Output the (x, y) coordinate of the center of the cell containing the given text.  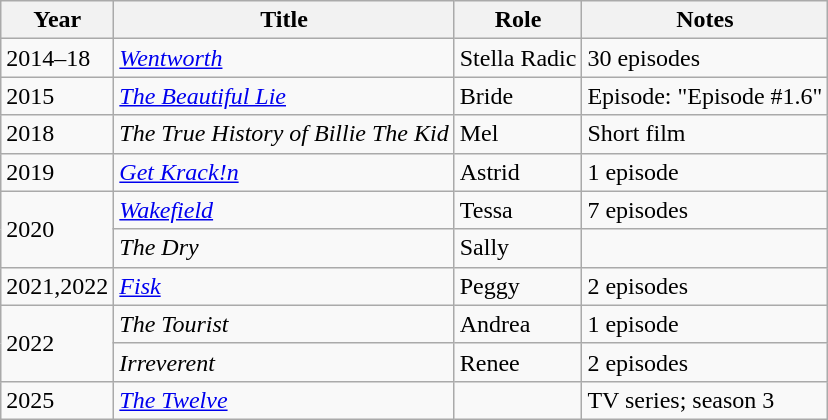
2018 (58, 134)
Peggy (518, 286)
30 episodes (705, 58)
Short film (705, 134)
Fisk (284, 286)
The Twelve (284, 400)
Renee (518, 362)
The Beautiful Lie (284, 96)
Astrid (518, 172)
Year (58, 20)
Wakefield (284, 210)
2022 (58, 343)
2020 (58, 229)
Episode: "Episode #1.6" (705, 96)
Andrea (518, 324)
Sally (518, 248)
Role (518, 20)
Wentworth (284, 58)
Bride (518, 96)
Tessa (518, 210)
The Dry (284, 248)
7 episodes (705, 210)
Title (284, 20)
Stella Radic (518, 58)
Mel (518, 134)
The True History of Billie The Kid (284, 134)
Get Krack!n (284, 172)
2015 (58, 96)
2014–18 (58, 58)
TV series; season 3 (705, 400)
2019 (58, 172)
2021,2022 (58, 286)
Notes (705, 20)
Irreverent (284, 362)
2025 (58, 400)
The Tourist (284, 324)
